Detect which cell encompasses the target text, then output its [x, y] center coordinate. 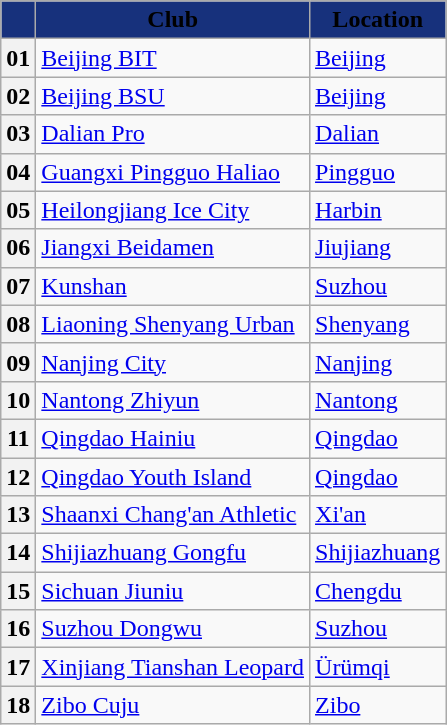
11 [18, 438]
Shijiazhuang Gongfu [173, 553]
10 [18, 400]
Nantong Zhiyun [173, 400]
05 [18, 210]
Nantong [378, 400]
Zibo Cuju [173, 705]
Harbin [378, 210]
Qingdao Hainiu [173, 438]
Nanjing City [173, 362]
06 [18, 248]
Shaanxi Chang'an Athletic [173, 515]
Qingdao Youth Island [173, 477]
14 [18, 553]
Xi'an [378, 515]
04 [18, 172]
Sichuan Jiuniu [173, 591]
Pingguo [378, 172]
Xinjiang Tianshan Leopard [173, 667]
Liaoning Shenyang Urban [173, 324]
Dalian Pro [173, 134]
Shenyang [378, 324]
02 [18, 96]
Zibo [378, 705]
Beijing BSU [173, 96]
15 [18, 591]
Heilongjiang Ice City [173, 210]
Ürümqi [378, 667]
Nanjing [378, 362]
Jiangxi Beidamen [173, 248]
Beijing BIT [173, 58]
16 [18, 629]
Shijiazhuang [378, 553]
Suzhou Dongwu [173, 629]
Dalian [378, 134]
17 [18, 667]
13 [18, 515]
Club [173, 20]
Jiujiang [378, 248]
07 [18, 286]
03 [18, 134]
01 [18, 58]
18 [18, 705]
08 [18, 324]
Location [378, 20]
Chengdu [378, 591]
Guangxi Pingguo Haliao [173, 172]
Kunshan [173, 286]
12 [18, 477]
09 [18, 362]
